For the text-containing cell, return its midpoint in (X, Y) coordinate format. 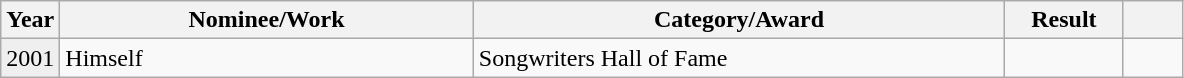
Year (30, 20)
2001 (30, 58)
Result (1064, 20)
Songwriters Hall of Fame (739, 58)
Himself (266, 58)
Nominee/Work (266, 20)
Category/Award (739, 20)
